Return (X, Y) of the center of cell containing provided text 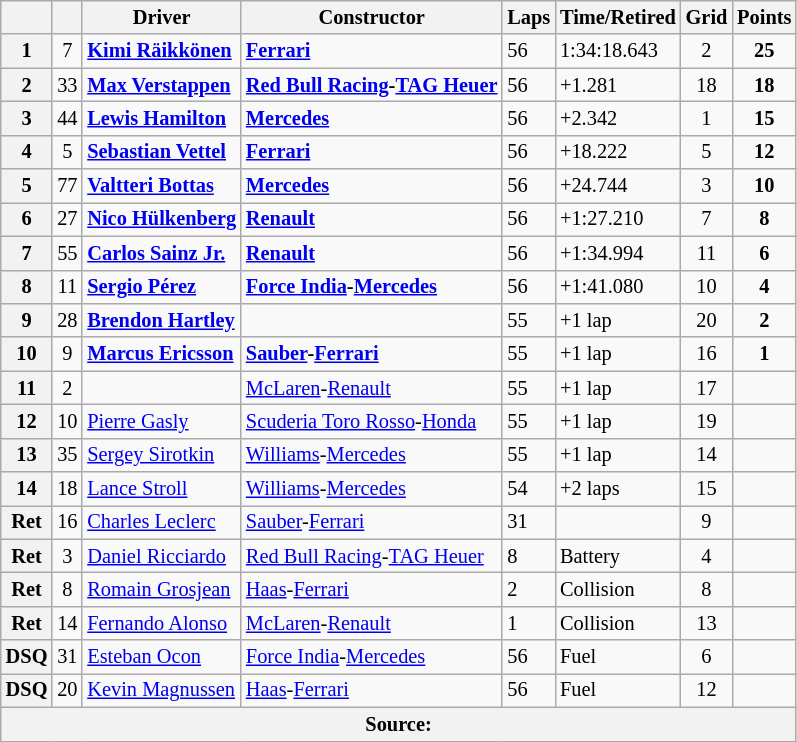
+2 laps (618, 489)
+1:27.210 (618, 219)
Marcus Ericsson (162, 354)
Pierre Gasly (162, 421)
1:34:18.643 (618, 51)
Laps (528, 17)
Brendon Hartley (162, 320)
Driver (162, 17)
Lance Stroll (162, 489)
+24.744 (618, 186)
Points (764, 17)
Sergey Sirotkin (162, 455)
Source: (399, 724)
35 (67, 455)
Max Verstappen (162, 85)
19 (707, 421)
Kevin Magnussen (162, 690)
Fernando Alonso (162, 623)
+1.281 (618, 85)
+1:34.994 (618, 253)
Esteban Ocon (162, 657)
+2.342 (618, 118)
Sergio Pérez (162, 287)
54 (528, 489)
17 (707, 388)
+18.222 (618, 152)
Valtteri Bottas (162, 186)
Romain Grosjean (162, 589)
Scuderia Toro Rosso-Honda (372, 421)
Battery (618, 556)
27 (67, 219)
28 (67, 320)
Lewis Hamilton (162, 118)
Nico Hülkenberg (162, 219)
Carlos Sainz Jr. (162, 253)
Charles Leclerc (162, 522)
+1:41.080 (618, 287)
33 (67, 85)
44 (67, 118)
25 (764, 51)
Grid (707, 17)
Sebastian Vettel (162, 152)
Daniel Ricciardo (162, 556)
Constructor (372, 17)
77 (67, 186)
Kimi Räikkönen (162, 51)
Time/Retired (618, 17)
